Capture the cell that displays the provided text and extract its [X, Y] central coordinate. 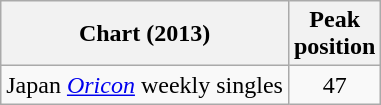
Chart (2013) [145, 34]
Peakposition [334, 34]
47 [334, 85]
Japan Oricon weekly singles [145, 85]
